Output the [X, Y] coordinate of the center of the cell containing the given text.  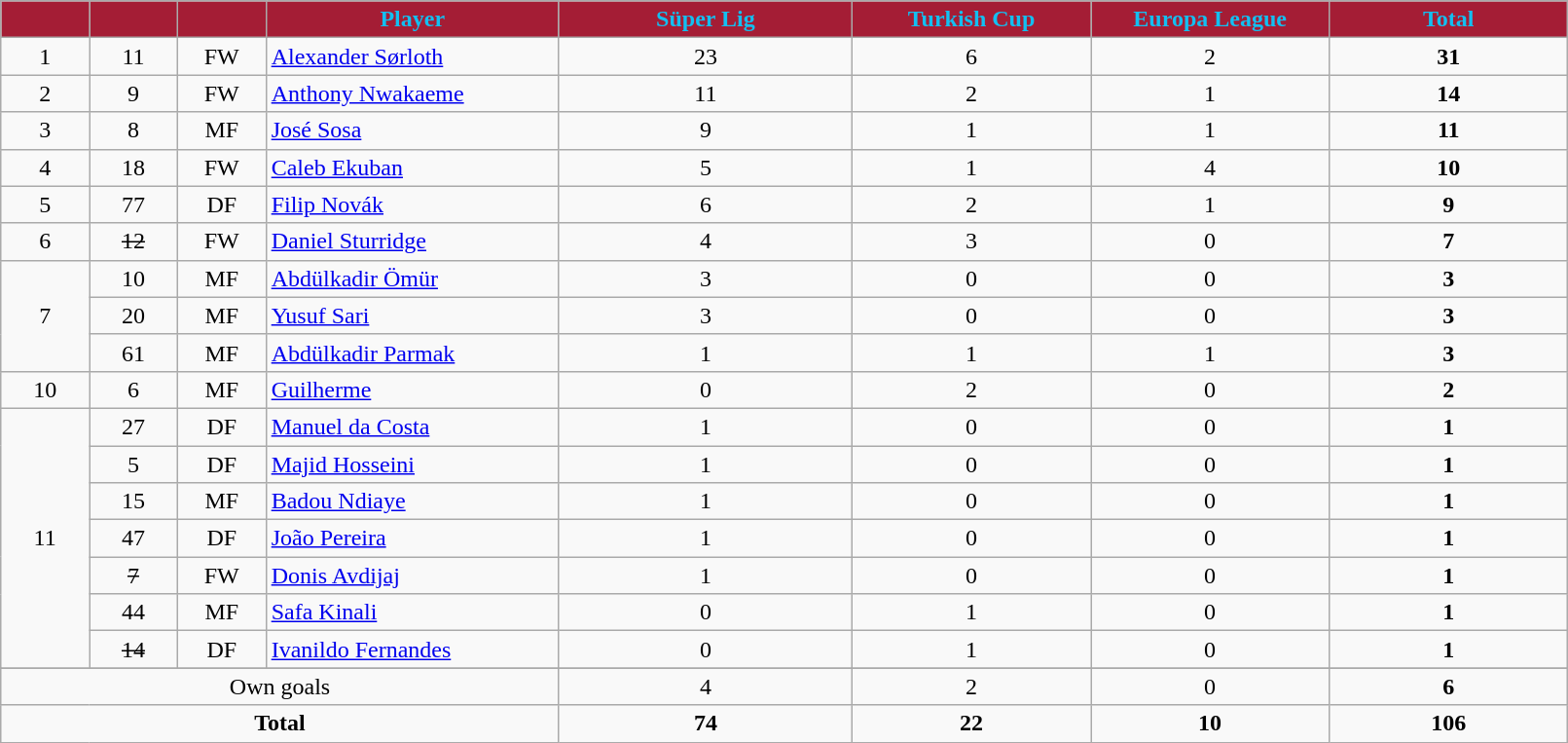
Player [413, 19]
20 [134, 316]
Turkish Cup [971, 19]
22 [971, 724]
José Sosa [413, 130]
Guilherme [413, 390]
8 [134, 130]
Filip Novák [413, 204]
Safa Kinali [413, 613]
44 [134, 613]
47 [134, 539]
106 [1448, 724]
Majid Hosseini [413, 464]
Donis Avdijaj [413, 576]
61 [134, 353]
Badou Ndiaye [413, 502]
Abdülkadir Ömür [413, 279]
Manuel da Costa [413, 427]
Abdülkadir Parmak [413, 353]
Alexander Sørloth [413, 56]
Ivanildo Fernandes [413, 650]
74 [705, 724]
Anthony Nwakaeme [413, 93]
15 [134, 502]
Own goals [280, 687]
Daniel Sturridge [413, 241]
23 [705, 56]
Europa League [1211, 19]
Süper Lig [705, 19]
27 [134, 427]
77 [134, 204]
João Pereira [413, 539]
Yusuf Sari [413, 316]
12 [134, 241]
Caleb Ekuban [413, 167]
31 [1448, 56]
18 [134, 167]
